For the text-containing cell, return its midpoint in (x, y) coordinate format. 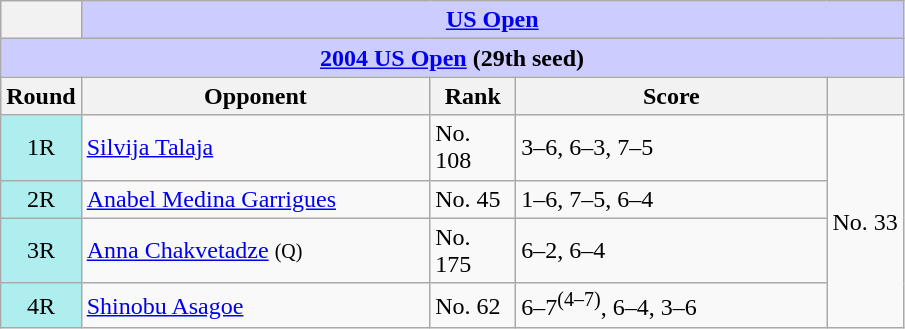
No. 45 (473, 199)
1–6, 7–5, 6–4 (672, 199)
No. 62 (473, 306)
2004 US Open (29th seed) (452, 58)
Score (672, 96)
Anna Chakvetadze (Q) (256, 250)
4R (41, 306)
No. 33 (865, 222)
Rank (473, 96)
Round (41, 96)
Shinobu Asagoe (256, 306)
No. 175 (473, 250)
US Open (492, 20)
Opponent (256, 96)
Anabel Medina Garrigues (256, 199)
3–6, 6–3, 7–5 (672, 148)
Silvija Talaja (256, 148)
6–2, 6–4 (672, 250)
2R (41, 199)
1R (41, 148)
3R (41, 250)
6–7(4–7), 6–4, 3–6 (672, 306)
No. 108 (473, 148)
